Extract the [x, y] coordinate from the center of the cell holding the provided text.  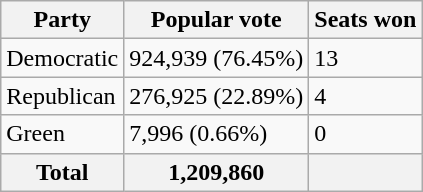
4 [366, 96]
0 [366, 134]
Republican [62, 96]
7,996 (0.66%) [216, 134]
Total [62, 172]
Green [62, 134]
276,925 (22.89%) [216, 96]
13 [366, 58]
1,209,860 [216, 172]
Seats won [366, 20]
Democratic [62, 58]
924,939 (76.45%) [216, 58]
Popular vote [216, 20]
Party [62, 20]
